Pinpoint the cell where the given text exists, returning its (X, Y) midpoint coordinate. 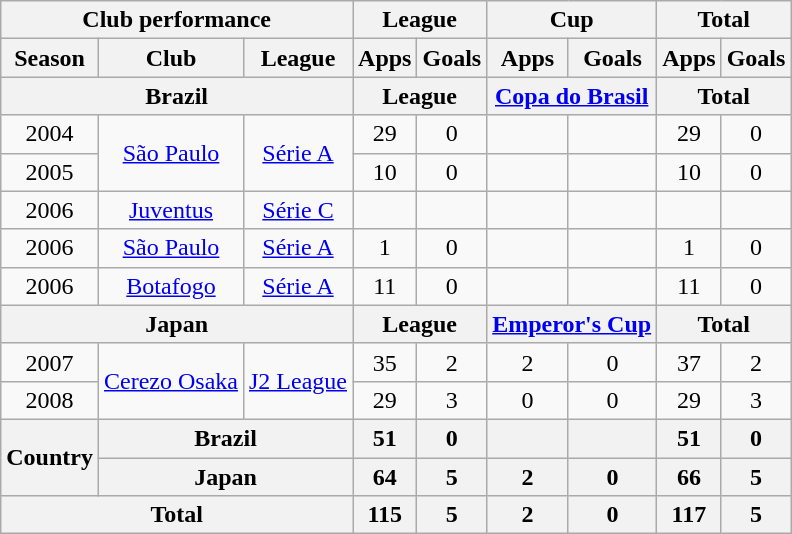
2005 (50, 172)
Cup (572, 20)
37 (689, 362)
Série C (298, 210)
Club performance (177, 20)
117 (689, 515)
35 (385, 362)
Juventus (170, 210)
115 (385, 515)
Country (50, 457)
2004 (50, 134)
2007 (50, 362)
Copa do Brasil (572, 96)
2008 (50, 400)
64 (385, 477)
Cerezo Osaka (170, 381)
66 (689, 477)
Season (50, 58)
Botafogo (170, 286)
Club (170, 58)
Emperor's Cup (572, 324)
J2 League (298, 381)
